Capture the cell that displays the provided text and extract its (x, y) central coordinate. 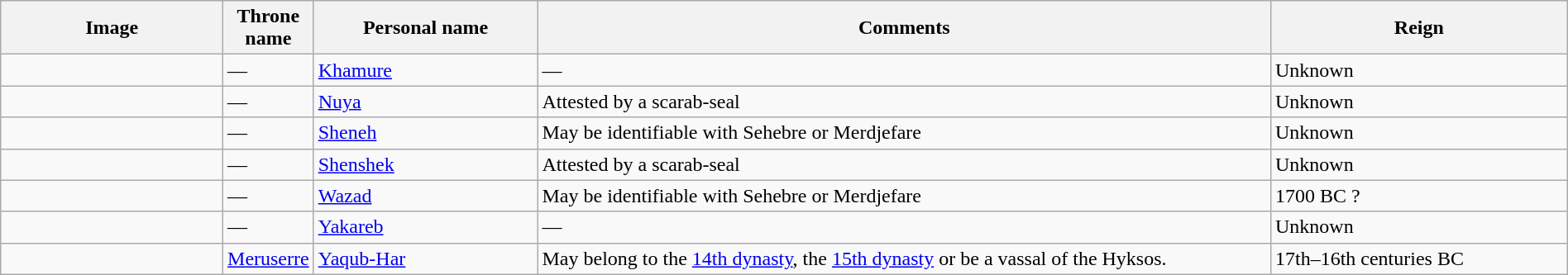
Shenshek (425, 164)
Personal name (425, 28)
Sheneh (425, 133)
Reign (1419, 28)
Comments (904, 28)
Yakareb (425, 227)
Nuya (425, 102)
Image (112, 28)
17th–16th centuries BC (1419, 258)
1700 BC ? (1419, 196)
Meruserre (269, 258)
Khamure (425, 70)
May belong to the 14th dynasty, the 15th dynasty or be a vassal of the Hyksos. (904, 258)
Wazad (425, 196)
Throne name (269, 28)
Yaqub-Har (425, 258)
